Find where the given text appears and provide that cell's center as (X, Y) coordinate. 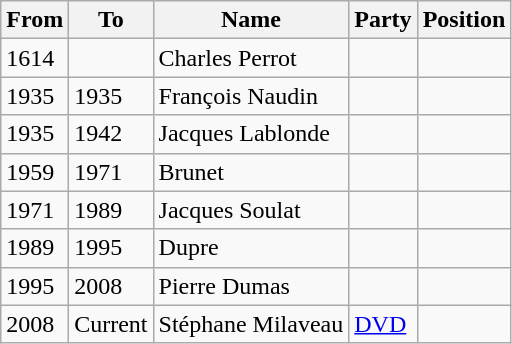
Jacques Soulat (251, 210)
Party (383, 20)
Jacques Lablonde (251, 134)
Pierre Dumas (251, 286)
Charles Perrot (251, 58)
Brunet (251, 172)
Position (464, 20)
1942 (111, 134)
Stéphane Milaveau (251, 324)
Current (111, 324)
To (111, 20)
Dupre (251, 248)
Name (251, 20)
From (35, 20)
1614 (35, 58)
François Naudin (251, 96)
1959 (35, 172)
DVD (383, 324)
